Provide the [x, y] coordinate of the cell's center where the given text is located.  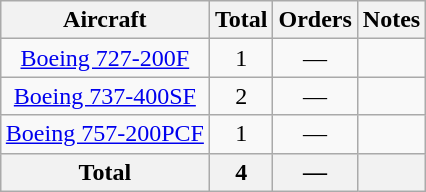
4 [241, 172]
Orders [315, 20]
Notes [391, 20]
Boeing 727-200F [104, 58]
Aircraft [104, 20]
Boeing 737-400SF [104, 96]
Boeing 757-200PCF [104, 134]
2 [241, 96]
